Scan for the cell matching the given text and deliver its (X, Y) coordinate at center. 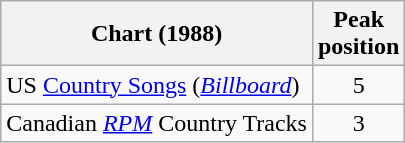
3 (358, 123)
Chart (1988) (157, 34)
5 (358, 85)
Peakposition (358, 34)
Canadian RPM Country Tracks (157, 123)
US Country Songs (Billboard) (157, 85)
